Scan for the cell matching the given text and deliver its (X, Y) coordinate at center. 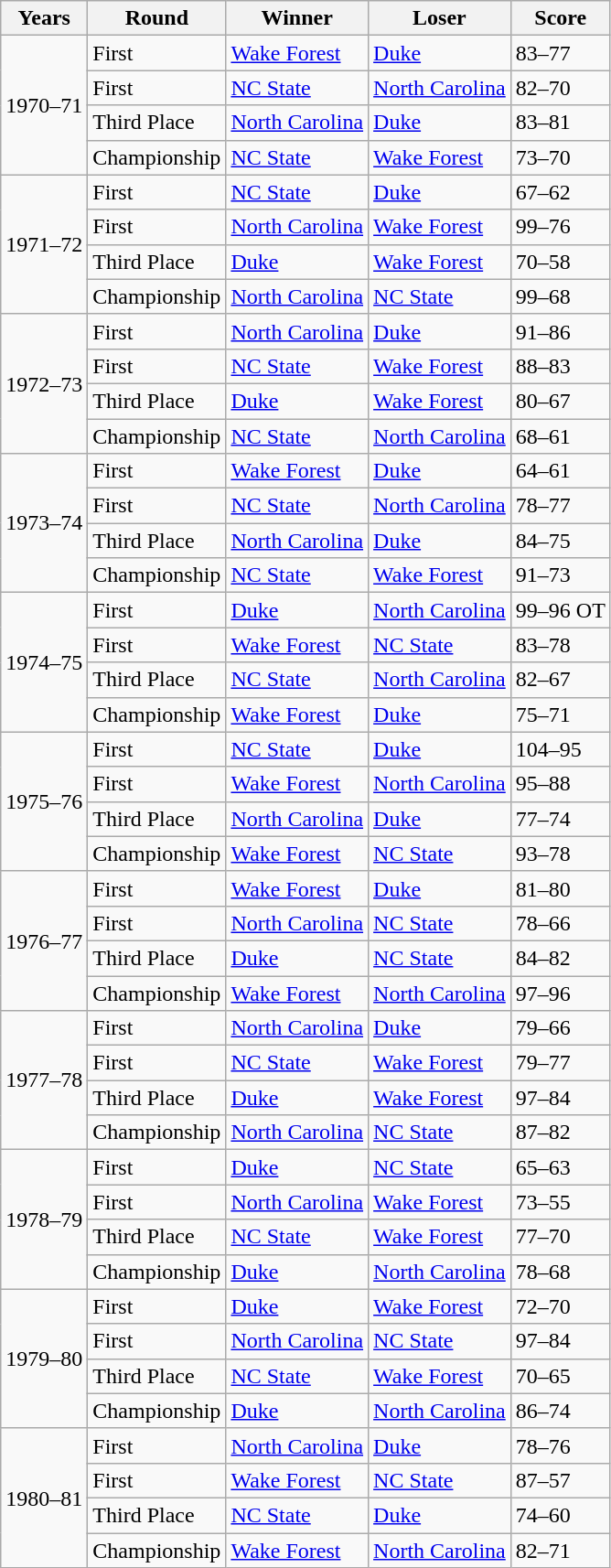
75–71 (560, 714)
1973–74 (44, 523)
87–82 (560, 1133)
79–77 (560, 1063)
70–58 (560, 262)
65–63 (560, 1167)
1974–75 (44, 662)
1971–72 (44, 244)
91–73 (560, 575)
81–80 (560, 888)
Loser (440, 18)
99–76 (560, 227)
64–61 (560, 471)
84–75 (560, 541)
84–82 (560, 958)
78–76 (560, 1445)
91–86 (560, 331)
72–70 (560, 1306)
1977–78 (44, 1080)
104–95 (560, 749)
83–78 (560, 645)
70–65 (560, 1376)
95–88 (560, 784)
82–70 (560, 88)
73–70 (560, 157)
80–67 (560, 401)
Round (157, 18)
Years (44, 18)
1972–73 (44, 383)
1978–79 (44, 1219)
77–74 (560, 819)
Winner (297, 18)
1980–81 (44, 1498)
88–83 (560, 366)
73–55 (560, 1202)
67–62 (560, 192)
82–67 (560, 680)
82–71 (560, 1551)
87–57 (560, 1480)
83–81 (560, 123)
97–96 (560, 993)
1970–71 (44, 105)
93–78 (560, 854)
1979–80 (44, 1359)
99–96 OT (560, 610)
68–61 (560, 436)
Score (560, 18)
99–68 (560, 296)
86–74 (560, 1411)
1976–77 (44, 940)
74–60 (560, 1515)
1975–76 (44, 801)
78–68 (560, 1272)
78–66 (560, 923)
79–66 (560, 1028)
78–77 (560, 506)
83–77 (560, 53)
77–70 (560, 1237)
